Locate the cell with the specified text and output its (x, y) center coordinate. 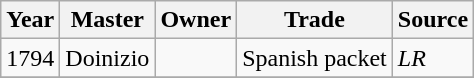
Doinizio (108, 58)
LR (432, 58)
Master (108, 20)
Year (30, 20)
Spanish packet (315, 58)
Owner (196, 20)
Trade (315, 20)
1794 (30, 58)
Source (432, 20)
